Capture the cell that displays the provided text and extract its (x, y) central coordinate. 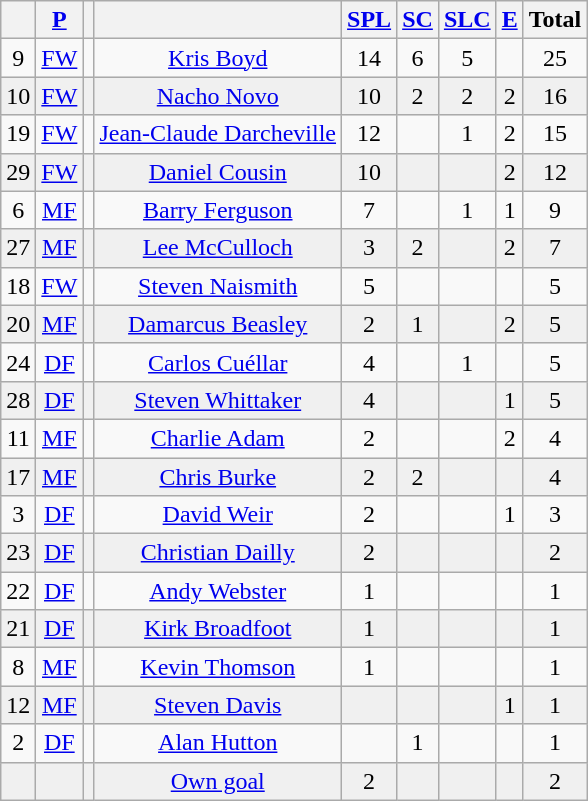
Nacho Novo (218, 96)
Steven Whittaker (218, 400)
24 (18, 362)
Kris Boyd (218, 58)
SC (418, 20)
Daniel Cousin (218, 172)
22 (18, 591)
Charlie Adam (218, 438)
Total (555, 20)
8 (18, 667)
SPL (370, 20)
14 (370, 58)
11 (18, 438)
18 (18, 286)
Christian Dailly (218, 553)
Steven Davis (218, 705)
Damarcus Beasley (218, 324)
Chris Burke (218, 477)
29 (18, 172)
28 (18, 400)
SLC (467, 20)
P (60, 20)
Kevin Thomson (218, 667)
Kirk Broadfoot (218, 629)
Alan Hutton (218, 743)
Steven Naismith (218, 286)
21 (18, 629)
23 (18, 553)
20 (18, 324)
17 (18, 477)
Jean-Claude Darcheville (218, 134)
Barry Ferguson (218, 210)
Andy Webster (218, 591)
16 (555, 96)
19 (18, 134)
David Weir (218, 515)
Own goal (218, 781)
Lee McCulloch (218, 248)
E (510, 20)
27 (18, 248)
Carlos Cuéllar (218, 362)
25 (555, 58)
15 (555, 134)
